From the cell containing the given text, extract its center point as (x, y) coordinate. 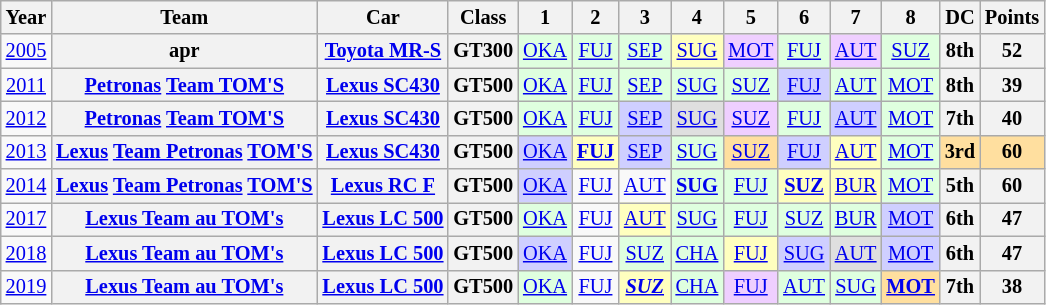
3 (645, 17)
apr (184, 51)
52 (1012, 51)
2014 (26, 186)
39 (1012, 85)
2013 (26, 152)
Lexus RC F (382, 186)
Toyota MR-S (382, 51)
5th (960, 186)
Year (26, 17)
Team (184, 17)
4 (698, 17)
38 (1012, 287)
3rd (960, 152)
2011 (26, 85)
8 (910, 17)
7 (856, 17)
2005 (26, 51)
Class (483, 17)
GT300 (483, 51)
Car (382, 17)
Points (1012, 17)
1 (545, 17)
2019 (26, 287)
DC (960, 17)
2018 (26, 253)
2 (596, 17)
5 (750, 17)
2012 (26, 118)
40 (1012, 118)
2017 (26, 219)
6 (804, 17)
